Provide the (x, y) coordinate of the cell's center where the given text is located.  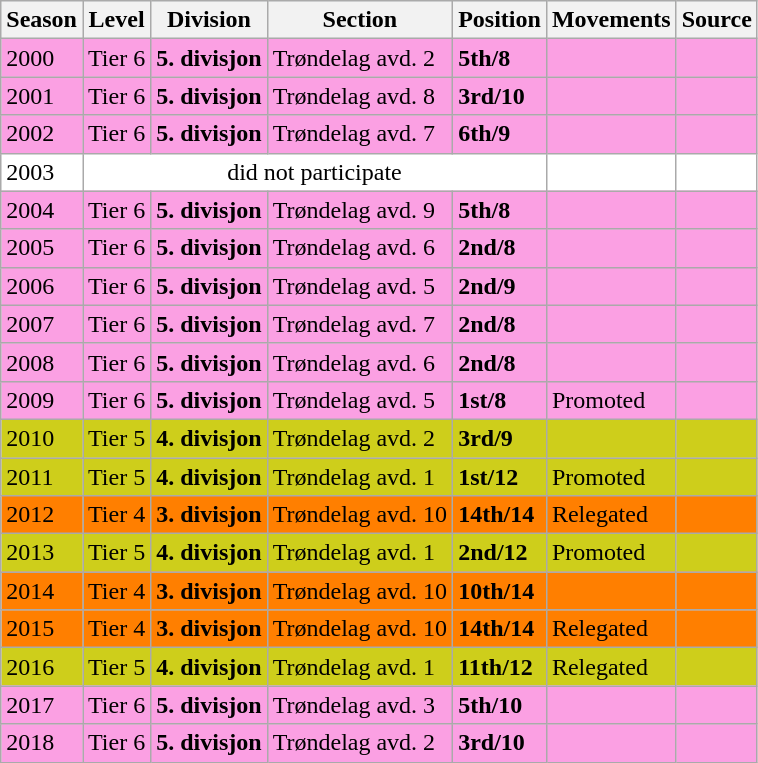
did not participate (314, 172)
Trøndelag avd. 8 (360, 96)
2017 (42, 705)
Level (116, 20)
1st/8 (500, 400)
2012 (42, 515)
2003 (42, 172)
Season (42, 20)
2nd/12 (500, 553)
Section (360, 20)
2014 (42, 591)
Trøndelag avd. 3 (360, 705)
5th/10 (500, 705)
11th/12 (500, 667)
1st/12 (500, 477)
Source (716, 20)
6th/9 (500, 134)
10th/14 (500, 591)
2000 (42, 58)
2011 (42, 477)
2001 (42, 96)
Division (209, 20)
2013 (42, 553)
2nd/9 (500, 286)
2005 (42, 248)
2010 (42, 438)
2002 (42, 134)
3rd/9 (500, 438)
2015 (42, 629)
Position (500, 20)
2018 (42, 743)
2006 (42, 286)
Trøndelag avd. 9 (360, 210)
2009 (42, 400)
2007 (42, 324)
2004 (42, 210)
Movements (611, 20)
2008 (42, 362)
2016 (42, 667)
